Return the (x, y) coordinate for the center point of the cell that contains the specified text.  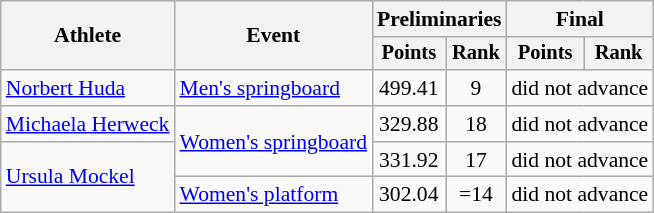
9 (476, 88)
Athlete (88, 36)
302.04 (409, 195)
Michaela Herweck (88, 124)
Ursula Mockel (88, 178)
18 (476, 124)
=14 (476, 195)
Norbert Huda (88, 88)
Preliminaries (439, 19)
Women's springboard (273, 142)
329.88 (409, 124)
331.92 (409, 160)
Men's springboard (273, 88)
Final (580, 19)
Event (273, 36)
Women's platform (273, 195)
499.41 (409, 88)
17 (476, 160)
